Provide the [X, Y] coordinate of the cell's center where the given text is located.  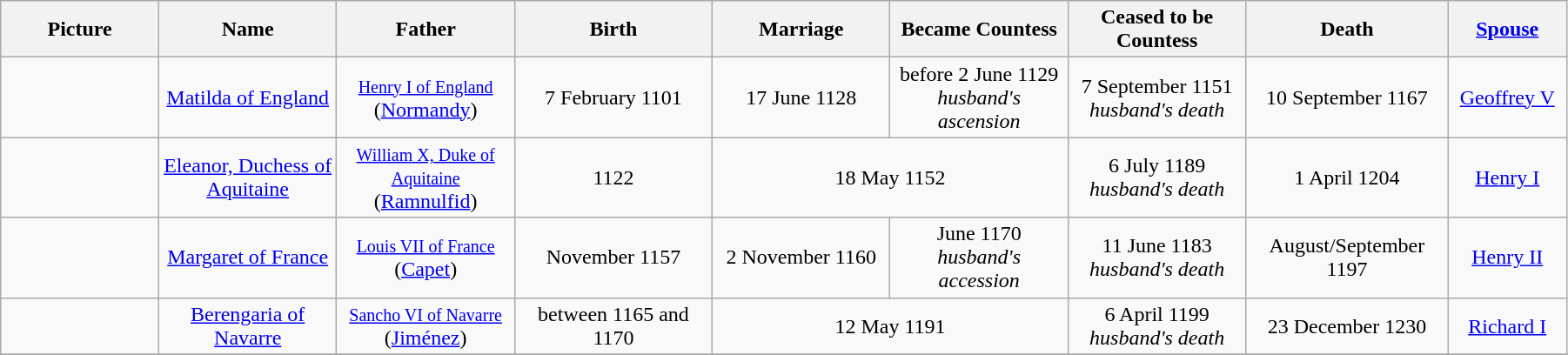
Ceased to be Countess [1156, 30]
10 September 1167 [1347, 97]
Father [426, 30]
Spouse [1507, 30]
June 1170husband's accession [979, 258]
Geoffrey V [1507, 97]
Louis VII of France(Capet) [426, 258]
Marriage [801, 30]
1122 [613, 177]
17 June 1128 [801, 97]
Henry II [1507, 258]
12 May 1191 [891, 325]
Became Countess [979, 30]
11 June 1183husband's death [1156, 258]
6 July 1189husband's death [1156, 177]
2 November 1160 [801, 258]
23 December 1230 [1347, 325]
6 April 1199husband's death [1156, 325]
18 May 1152 [891, 177]
Matilda of England [247, 97]
Death [1347, 30]
between 1165 and 1170 [613, 325]
1 April 1204 [1347, 177]
before 2 June 1129husband's ascension [979, 97]
August/September 1197 [1347, 258]
November 1157 [613, 258]
Sancho VI of Navarre(Jiménez) [426, 325]
Birth [613, 30]
Margaret of France [247, 258]
Eleanor, Duchess of Aquitaine [247, 177]
Name [247, 30]
William X, Duke of Aquitaine(Ramnulfid) [426, 177]
Picture [80, 30]
Henry I [1507, 177]
7 September 1151husband's death [1156, 97]
Henry I of England(Normandy) [426, 97]
Berengaria of Navarre [247, 325]
7 February 1101 [613, 97]
Richard I [1507, 325]
